Locate the cell with the specified text and output its (X, Y) center coordinate. 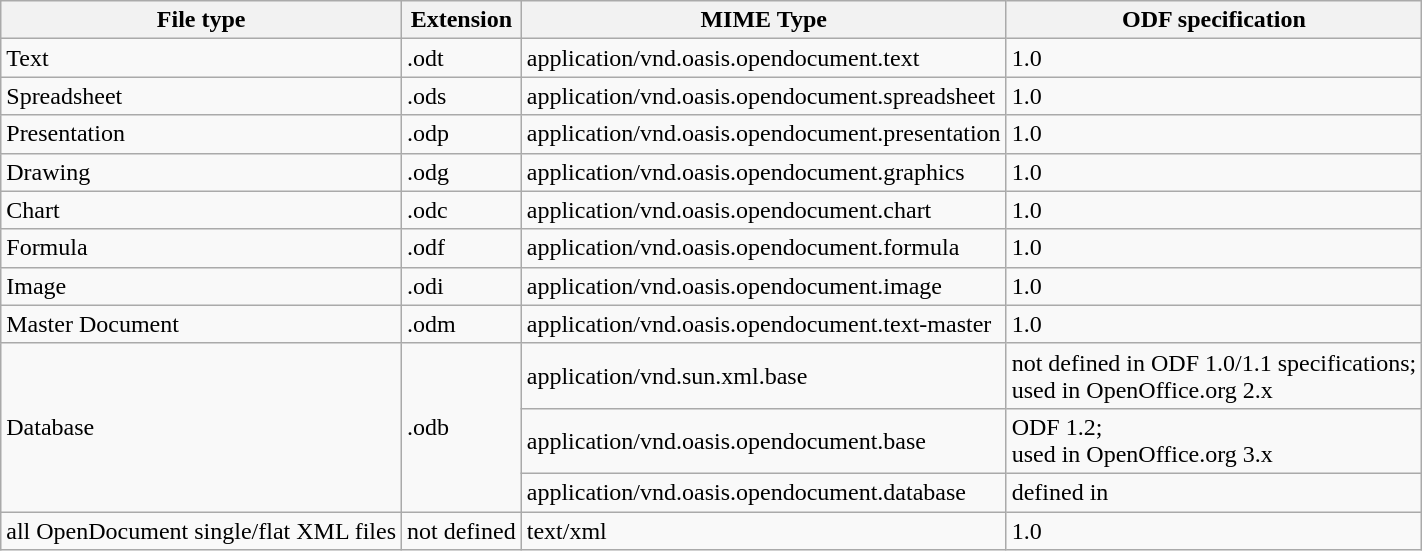
application/vnd.oasis.opendocument.chart (764, 210)
application/vnd.oasis.opendocument.spreadsheet (764, 96)
Image (202, 286)
not defined (462, 531)
Database (202, 427)
application/vnd.oasis.opendocument.text-master (764, 324)
defined in (1214, 492)
application/vnd.oasis.opendocument.database (764, 492)
MIME Type (764, 20)
application/vnd.oasis.opendocument.formula (764, 248)
text/xml (764, 531)
File type (202, 20)
ODF 1.2;used in OpenOffice.org 3.x (1214, 440)
Presentation (202, 134)
application/vnd.oasis.opendocument.base (764, 440)
application/vnd.oasis.opendocument.text (764, 58)
not defined in ODF 1.0/1.1 specifications;used in OpenOffice.org 2.x (1214, 376)
Master Document (202, 324)
application/vnd.oasis.opendocument.presentation (764, 134)
application/vnd.sun.xml.base (764, 376)
.odc (462, 210)
Extension (462, 20)
.odm (462, 324)
Text (202, 58)
.odi (462, 286)
Drawing (202, 172)
ODF specification (1214, 20)
.odt (462, 58)
Spreadsheet (202, 96)
application/vnd.oasis.opendocument.graphics (764, 172)
all OpenDocument single/flat XML files (202, 531)
application/vnd.oasis.opendocument.image (764, 286)
.odf (462, 248)
.ods (462, 96)
.odp (462, 134)
.odg (462, 172)
.odb (462, 427)
Formula (202, 248)
Chart (202, 210)
